Search for the cell housing the specified text and yield its (x, y) center coordinate. 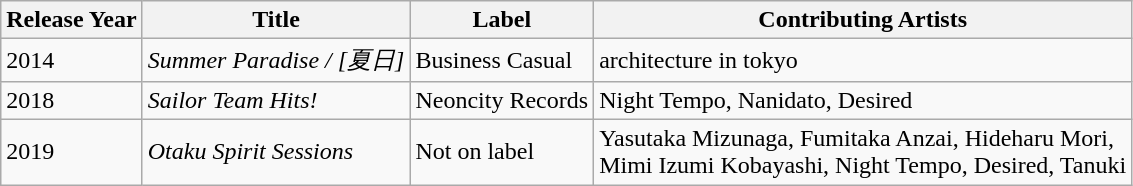
Yasutaka Mizunaga, Fumitaka Anzai, Hideharu Mori,Mimi Izumi Kobayashi, Night Tempo, Desired, Tanuki (863, 152)
Release Year (72, 20)
2018 (72, 100)
Summer Paradise / [夏日] (276, 60)
2014 (72, 60)
Otaku Spirit Sessions (276, 152)
architecture in tokyo (863, 60)
Not on label (502, 152)
Business Casual (502, 60)
Label (502, 20)
Neoncity Records (502, 100)
Contributing Artists (863, 20)
Title (276, 20)
Night Tempo, Nanidato, Desired (863, 100)
2019 (72, 152)
Sailor Team Hits! (276, 100)
